Capture the cell that displays the provided text and extract its (X, Y) central coordinate. 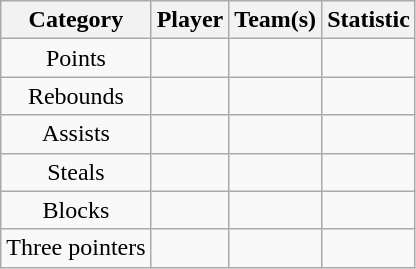
Steals (76, 172)
Player (190, 20)
Category (76, 20)
Statistic (369, 20)
Three pointers (76, 248)
Blocks (76, 210)
Team(s) (276, 20)
Points (76, 58)
Assists (76, 134)
Rebounds (76, 96)
